Locate the cell with the specified text and output its (x, y) center coordinate. 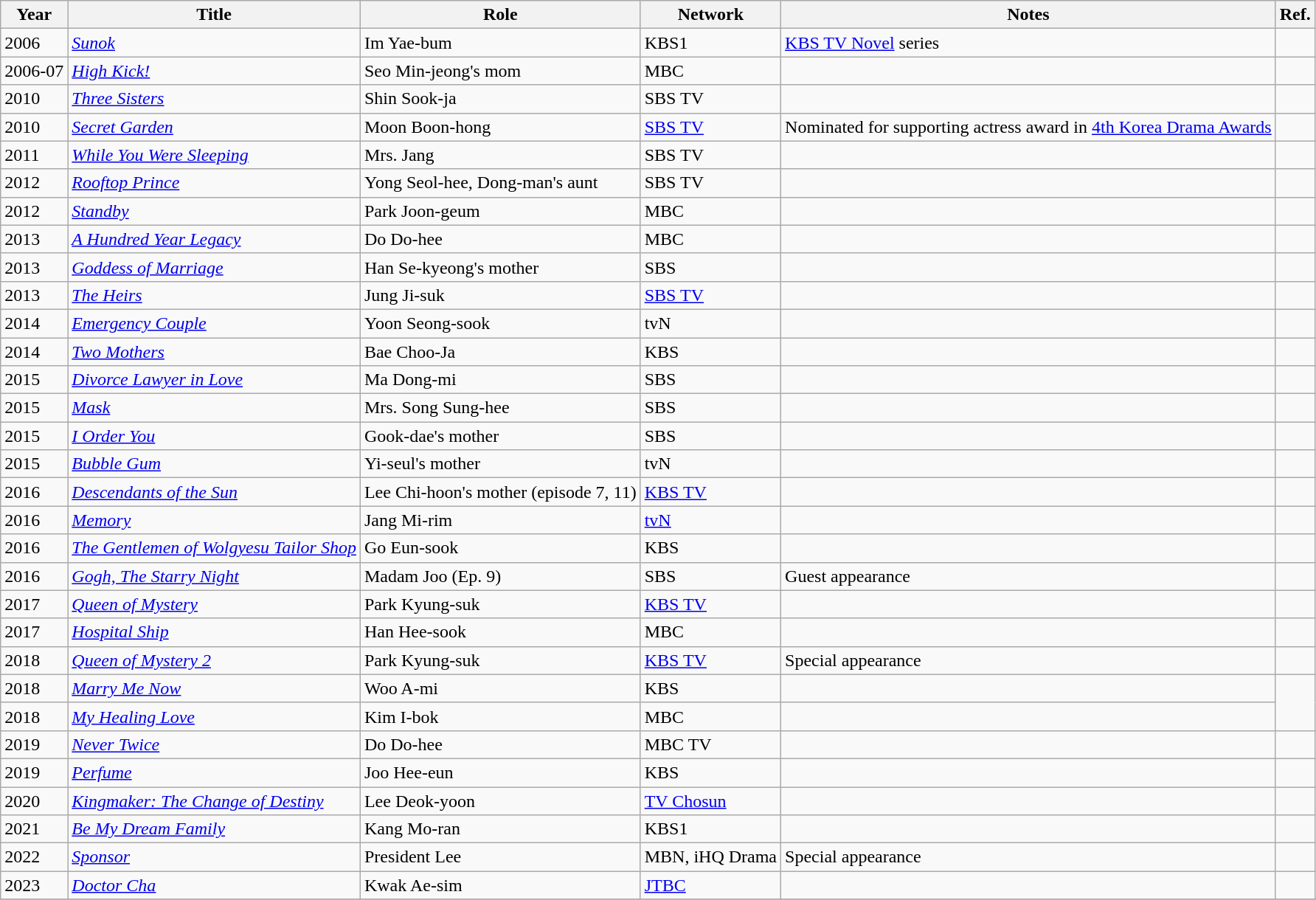
I Order You (214, 436)
The Heirs (214, 295)
2006 (34, 43)
Mrs. Song Sung-hee (500, 408)
Sponsor (214, 857)
Queen of Mystery 2 (214, 660)
The Gentlemen of Wolgyesu Tailor Shop (214, 548)
2021 (34, 829)
A Hundred Year Legacy (214, 239)
Bae Choo-Ja (500, 352)
Perfume (214, 772)
Park Joon-geum (500, 211)
JTBC (710, 885)
Role (500, 15)
Madam Joo (Ep. 9) (500, 576)
Han Hee-sook (500, 632)
Guest appearance (1028, 576)
Never Twice (214, 744)
MBC TV (710, 744)
Ma Dong-mi (500, 380)
Be My Dream Family (214, 829)
Shin Sook-ja (500, 99)
Kingmaker: The Change of Destiny (214, 800)
Joo Hee-eun (500, 772)
Hospital Ship (214, 632)
Seo Min-jeong's mom (500, 71)
Notes (1028, 15)
2006-07 (34, 71)
Bubble Gum (214, 464)
Queen of Mystery (214, 604)
Yi-seul's mother (500, 464)
Mask (214, 408)
High Kick! (214, 71)
Standby (214, 211)
Woo A-mi (500, 688)
Go Eun-sook (500, 548)
Jung Ji-suk (500, 295)
TV Chosun (710, 800)
While You Were Sleeping (214, 155)
Han Se-kyeong's mother (500, 267)
Marry Me Now (214, 688)
Divorce Lawyer in Love (214, 380)
Ref. (1295, 15)
Title (214, 15)
Two Mothers (214, 352)
Lee Chi-hoon's mother (episode 7, 11) (500, 492)
Descendants of the Sun (214, 492)
Gook-dae's mother (500, 436)
Mrs. Jang (500, 155)
My Healing Love (214, 716)
2020 (34, 800)
Kwak Ae-sim (500, 885)
Secret Garden (214, 127)
2022 (34, 857)
Rooftop Prince (214, 183)
Moon Boon-hong (500, 127)
Doctor Cha (214, 885)
Sunok (214, 43)
Three Sisters (214, 99)
Memory (214, 520)
Goddess of Marriage (214, 267)
Yoon Seong-sook (500, 323)
Kang Mo-ran (500, 829)
President Lee (500, 857)
Gogh, The Starry Night (214, 576)
Yong Seol-hee, Dong-man's aunt (500, 183)
KBS TV Novel series (1028, 43)
2023 (34, 885)
Nominated for supporting actress award in 4th Korea Drama Awards (1028, 127)
Year (34, 15)
Kim I-bok (500, 716)
Network (710, 15)
Emergency Couple (214, 323)
Lee Deok-yoon (500, 800)
Jang Mi-rim (500, 520)
MBN, iHQ Drama (710, 857)
Im Yae-bum (500, 43)
2011 (34, 155)
